Determine the [x, y] coordinate at the center of the cell enclosing the given text.  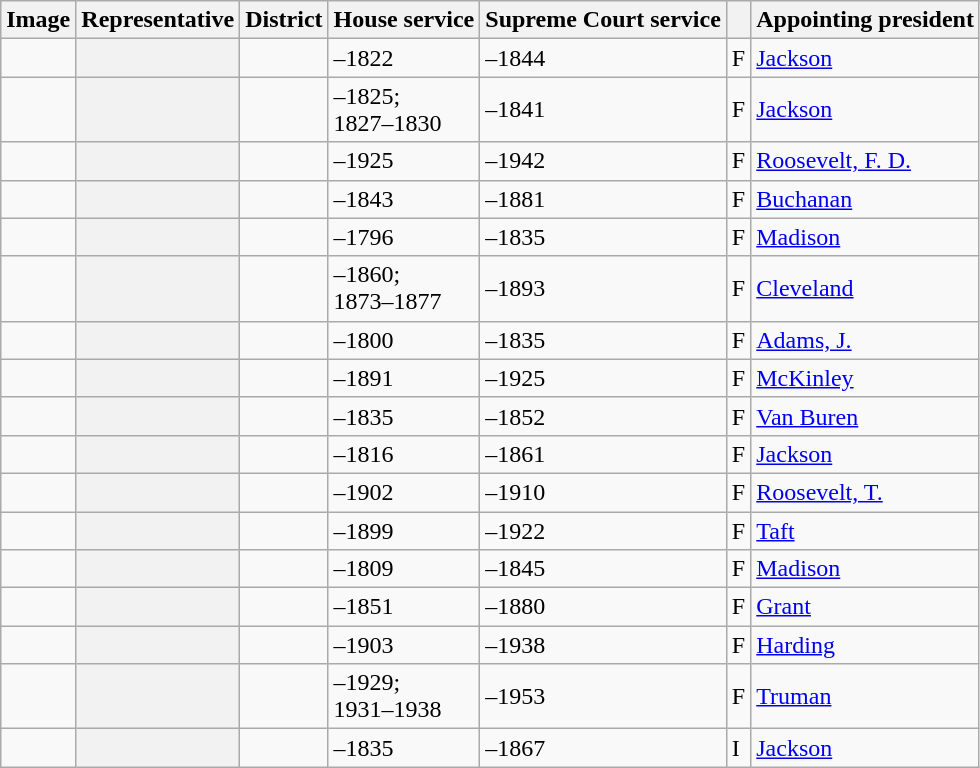
–1809 [404, 569]
–1899 [404, 531]
–1922 [604, 531]
–1796 [404, 237]
–1881 [604, 199]
Truman [866, 696]
–1843 [404, 199]
–1852 [604, 416]
–1938 [604, 645]
Roosevelt, F. D. [866, 161]
–1861 [604, 454]
Harding [866, 645]
McKinley [866, 378]
–1867 [604, 748]
District [284, 20]
Image [38, 20]
–1891 [404, 378]
Cleveland [866, 288]
Adams, J. [866, 340]
–1825;1827–1830 [404, 110]
–1880 [604, 607]
Representative [158, 20]
Appointing president [866, 20]
–1902 [404, 492]
–1929;1931–1938 [404, 696]
House service [404, 20]
Supreme Court service [604, 20]
–1942 [604, 161]
I [738, 748]
–1844 [604, 58]
–1953 [604, 696]
Roosevelt, T. [866, 492]
Taft [866, 531]
Buchanan [866, 199]
–1841 [604, 110]
–1822 [404, 58]
–1860;1873–1877 [404, 288]
–1800 [404, 340]
–1851 [404, 607]
Grant [866, 607]
–1910 [604, 492]
–1893 [604, 288]
–1816 [404, 454]
Van Buren [866, 416]
–1903 [404, 645]
–1845 [604, 569]
